For the text-containing cell, return its midpoint in (X, Y) coordinate format. 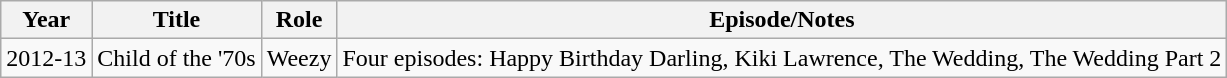
2012-13 (46, 58)
Role (299, 20)
Episode/Notes (782, 20)
Year (46, 20)
Weezy (299, 58)
Child of the '70s (176, 58)
Title (176, 20)
Four episodes: Happy Birthday Darling, Kiki Lawrence, The Wedding, The Wedding Part 2 (782, 58)
